Locate the cell with the specified text and output its (X, Y) center coordinate. 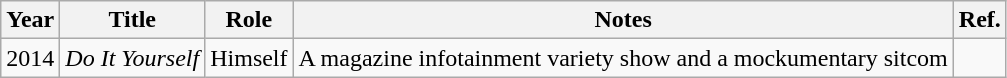
Ref. (980, 20)
Do It Yourself (132, 58)
Himself (249, 58)
Title (132, 20)
Role (249, 20)
Year (30, 20)
Notes (623, 20)
2014 (30, 58)
A magazine infotainment variety show and a mockumentary sitcom (623, 58)
